For the text-containing cell, return its midpoint in (X, Y) coordinate format. 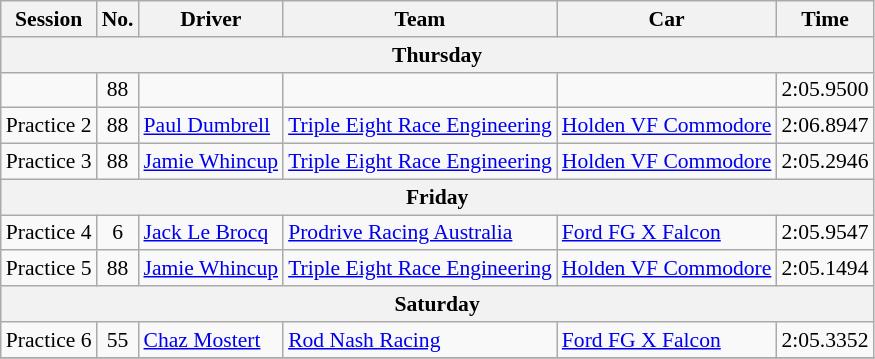
Driver (210, 19)
2:06.8947 (824, 126)
Session (49, 19)
2:05.9500 (824, 90)
2:05.9547 (824, 233)
Time (824, 19)
Rod Nash Racing (420, 340)
2:05.2946 (824, 162)
2:05.3352 (824, 340)
Team (420, 19)
Friday (438, 197)
Paul Dumbrell (210, 126)
Prodrive Racing Australia (420, 233)
Thursday (438, 55)
No. (118, 19)
Jack Le Brocq (210, 233)
Practice 5 (49, 269)
Practice 3 (49, 162)
Saturday (438, 304)
6 (118, 233)
55 (118, 340)
Practice 4 (49, 233)
Practice 2 (49, 126)
2:05.1494 (824, 269)
Chaz Mostert (210, 340)
Car (667, 19)
Practice 6 (49, 340)
